Extract the [X, Y] coordinate from the center of the cell holding the provided text.  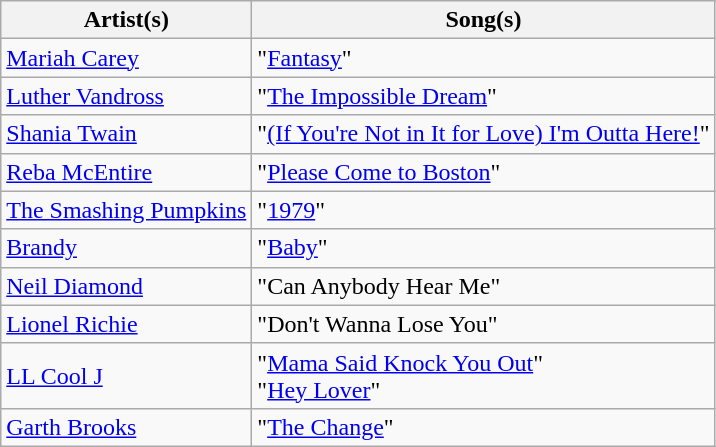
"The Change" [484, 427]
"1979" [484, 210]
Mariah Carey [126, 58]
"Mama Said Knock You Out""Hey Lover" [484, 376]
Lionel Richie [126, 324]
"Can Anybody Hear Me" [484, 286]
Reba McEntire [126, 172]
Luther Vandross [126, 96]
"(If You're Not in It for Love) I'm Outta Here!" [484, 134]
Neil Diamond [126, 286]
"Fantasy" [484, 58]
"Baby" [484, 248]
"Don't Wanna Lose You" [484, 324]
LL Cool J [126, 376]
The Smashing Pumpkins [126, 210]
"Please Come to Boston" [484, 172]
"The Impossible Dream" [484, 96]
Artist(s) [126, 20]
Shania Twain [126, 134]
Garth Brooks [126, 427]
Song(s) [484, 20]
Brandy [126, 248]
